Detect which cell encompasses the target text, then output its [x, y] center coordinate. 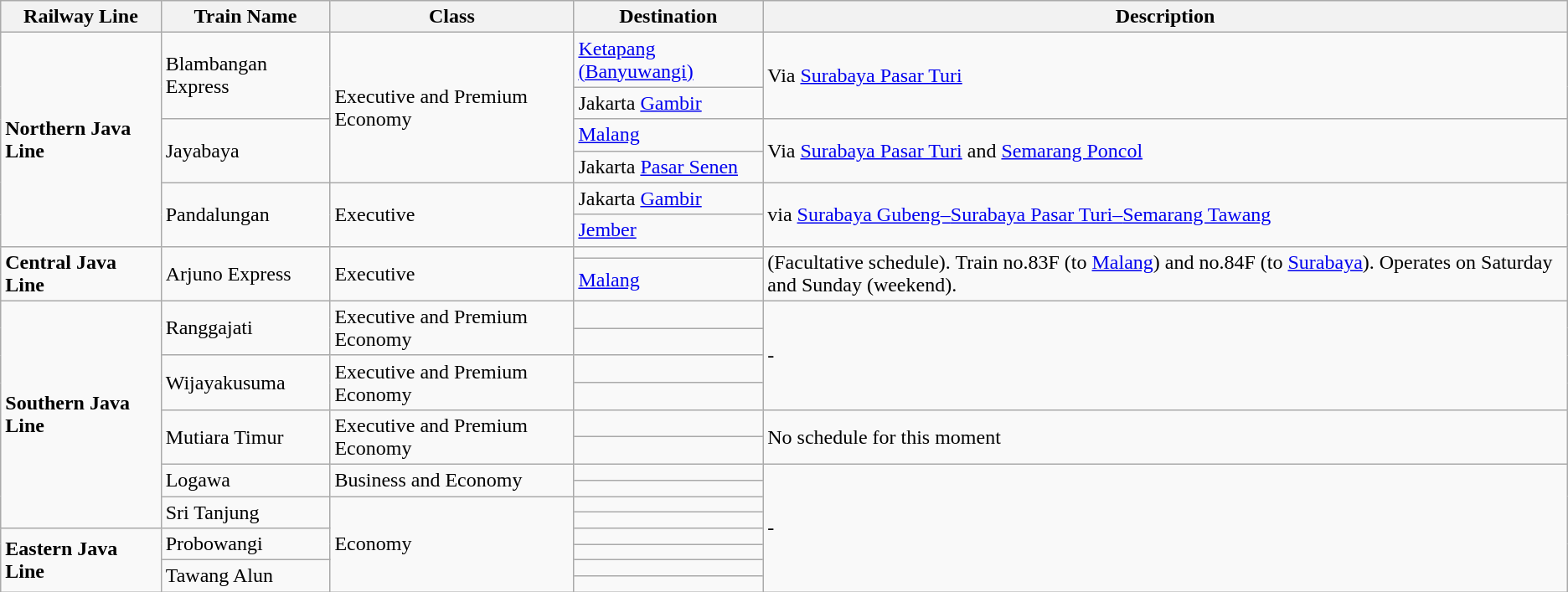
Economy [452, 543]
Probowangi [245, 544]
Wijayakusuma [245, 382]
Blambangan Express [245, 75]
No schedule for this moment [1166, 437]
Northern Java Line [80, 139]
Destination [668, 17]
Tawang Alun [245, 576]
Arjuno Express [245, 273]
Southern Java Line [80, 414]
Train Name [245, 17]
Jakarta Pasar Senen [668, 167]
Railway Line [80, 17]
Sri Tanjung [245, 512]
Via Surabaya Pasar Turi and Semarang Poncol [1166, 151]
Central Java Line [80, 273]
Ketapang (Banyuwangi) [668, 60]
Jember [668, 230]
Business and Economy [452, 480]
Via Surabaya Pasar Turi [1166, 75]
via Surabaya Gubeng–Surabaya Pasar Turi–Semarang Tawang [1166, 214]
Pandalungan [245, 214]
Description [1166, 17]
Ranggajati [245, 328]
Logawa [245, 480]
Jayabaya [245, 151]
Class [452, 17]
Eastern Java Line [80, 560]
(Facultative schedule). Train no.83F (to Malang) and no.84F (to Surabaya). Operates on Saturday and Sunday (weekend). [1166, 273]
Mutiara Timur [245, 437]
